Return (X, Y) of the center of cell containing provided text 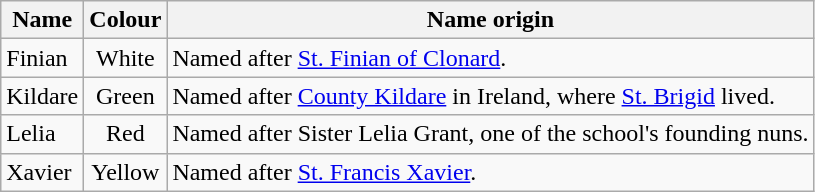
Xavier (42, 172)
Colour (126, 20)
Green (126, 96)
Named after St. Finian of Clonard. (490, 58)
Red (126, 134)
White (126, 58)
Finian (42, 58)
Name (42, 20)
Named after County Kildare in Ireland, where St. Brigid lived. (490, 96)
Lelia (42, 134)
Yellow (126, 172)
Named after Sister Lelia Grant, one of the school's founding nuns. (490, 134)
Kildare (42, 96)
Name origin (490, 20)
Named after St. Francis Xavier. (490, 172)
